For the text-containing cell, return its midpoint in [x, y] coordinate format. 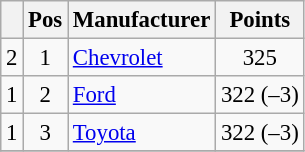
Toyota [142, 133]
Points [260, 20]
Manufacturer [142, 20]
Ford [142, 95]
325 [260, 58]
3 [46, 133]
Chevrolet [142, 58]
Pos [46, 20]
